Output the [X, Y] coordinate of the center of the cell containing the given text.  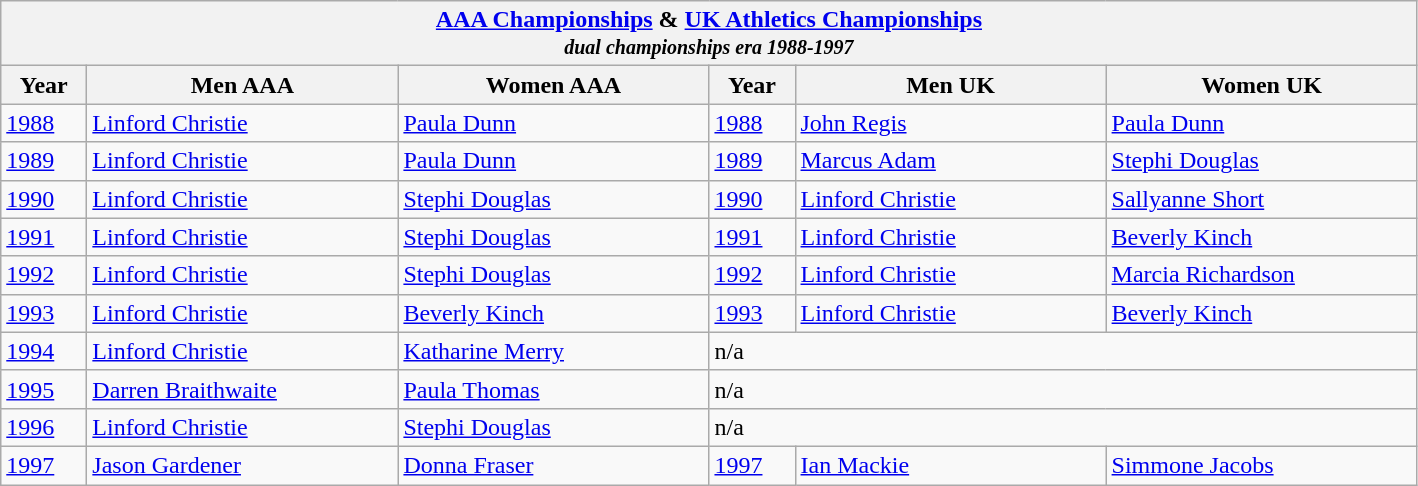
Paula Thomas [554, 389]
Women UK [1262, 85]
AAA Championships & UK Athletics Championshipsdual championships era 1988-1997 [709, 34]
Katharine Merry [554, 351]
Men UK [950, 85]
1994 [44, 351]
Simmone Jacobs [1262, 465]
Men AAA [242, 85]
Ian Mackie [950, 465]
Sallyanne Short [1262, 199]
1996 [44, 427]
Darren Braithwaite [242, 389]
John Regis [950, 123]
Marcus Adam [950, 161]
Marcia Richardson [1262, 275]
Women AAA [554, 85]
Jason Gardener [242, 465]
1995 [44, 389]
Donna Fraser [554, 465]
